Output the [X, Y] coordinate of the center of the cell containing the given text.  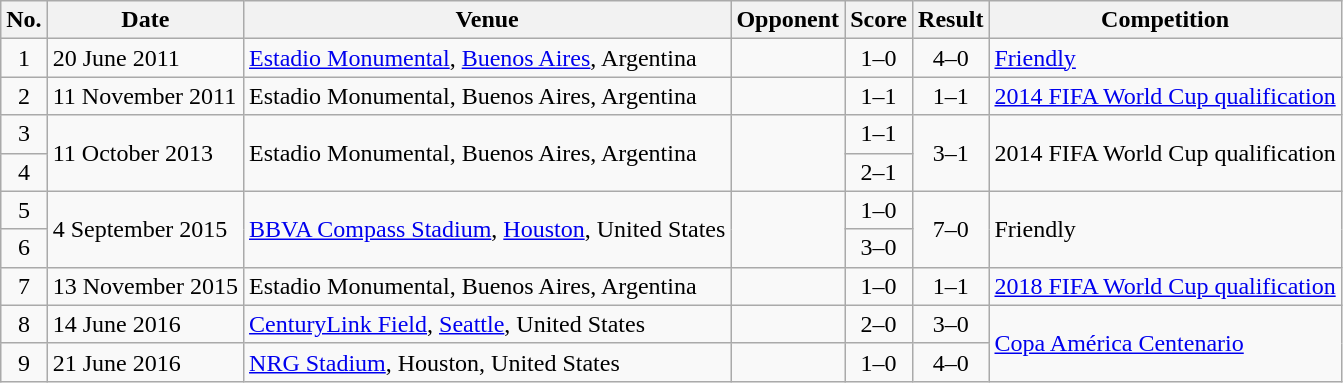
BBVA Compass Stadium, Houston, United States [488, 229]
9 [24, 362]
NRG Stadium, Houston, United States [488, 362]
Competition [1165, 20]
Venue [488, 20]
3 [24, 134]
2 [24, 96]
6 [24, 248]
2–1 [879, 172]
7 [24, 286]
14 June 2016 [145, 324]
4 [24, 172]
20 June 2011 [145, 58]
8 [24, 324]
Score [879, 20]
Date [145, 20]
7–0 [951, 229]
3–1 [951, 153]
13 November 2015 [145, 286]
11 November 2011 [145, 96]
CenturyLink Field, Seattle, United States [488, 324]
11 October 2013 [145, 153]
2–0 [879, 324]
21 June 2016 [145, 362]
Copa América Centenario [1165, 343]
Result [951, 20]
5 [24, 210]
No. [24, 20]
4 September 2015 [145, 229]
Opponent [788, 20]
1 [24, 58]
2018 FIFA World Cup qualification [1165, 286]
